Locate the cell with the specified text and output its [X, Y] center coordinate. 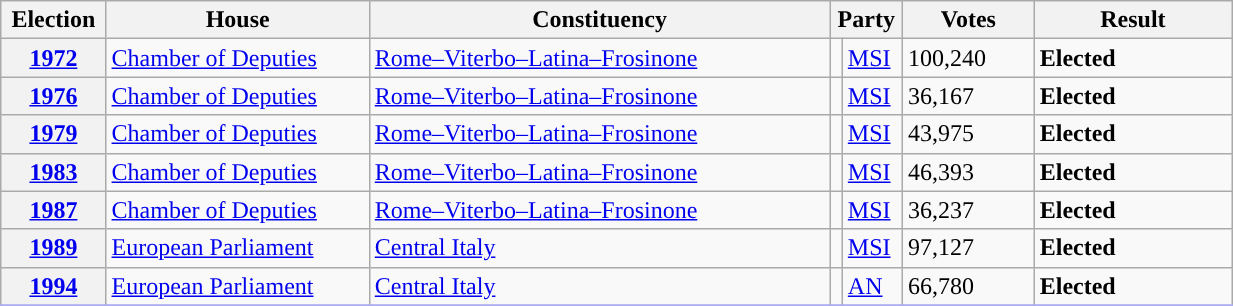
Party [866, 20]
1987 [54, 210]
1994 [54, 286]
1979 [54, 134]
1983 [54, 172]
AN [872, 286]
36,167 [969, 96]
Constituency [600, 20]
100,240 [969, 58]
1976 [54, 96]
36,237 [969, 210]
Result [1132, 20]
Votes [969, 20]
1972 [54, 58]
97,127 [969, 248]
1989 [54, 248]
66,780 [969, 286]
46,393 [969, 172]
House [238, 20]
43,975 [969, 134]
Election [54, 20]
